Output the [x, y] coordinate of the center of the cell containing the given text.  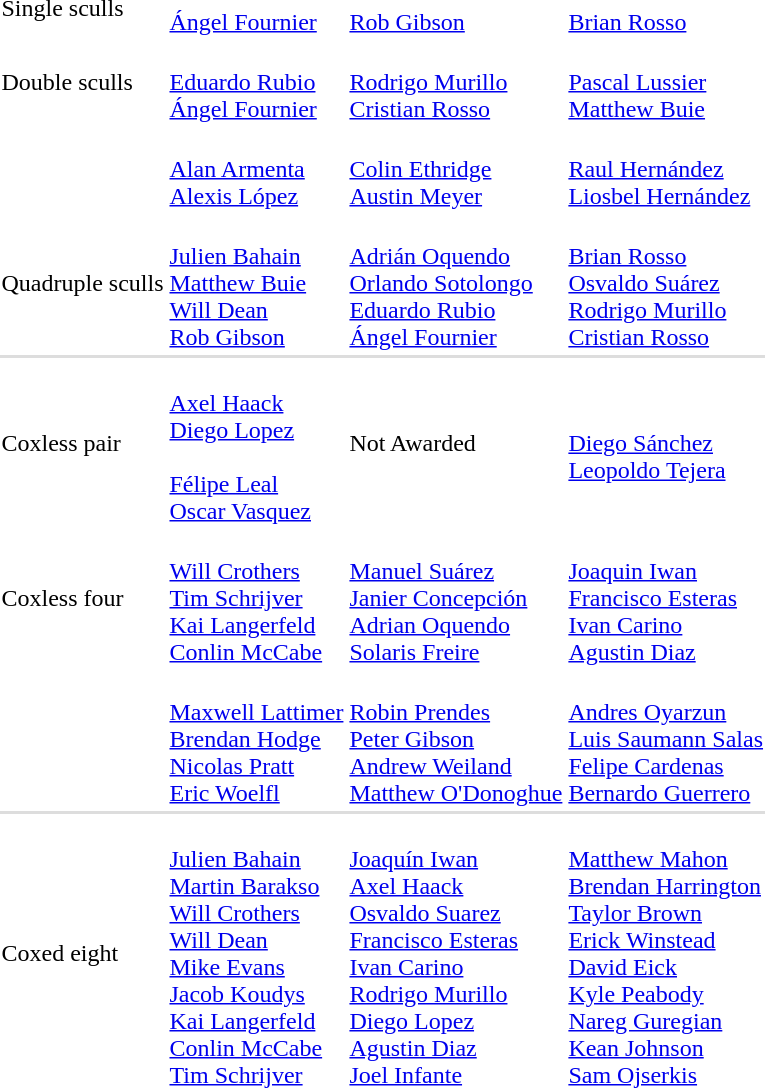
Brian RossoOsvaldo SuárezRodrigo MurilloCristian Rosso [666, 283]
Pascal LussierMatthew Buie [666, 82]
Julien BahainMatthew BuieWill DeanRob Gibson [256, 283]
Raul HernándezLiosbel Hernández [666, 169]
Coxless four [82, 598]
Diego SánchezLeopoldo Tejera [666, 444]
Manuel SuárezJanier ConcepciónAdrian OquendoSolaris Freire [456, 598]
Robin PrendesPeter GibsonAndrew WeilandMatthew O'Donoghue [456, 739]
Andres OyarzunLuis Saumann SalasFelipe CardenasBernardo Guerrero [666, 739]
Will CrothersTim SchrijverKai LangerfeldConlin McCabe [256, 598]
Maxwell LattimerBrendan HodgeNicolas PrattEric Woelfl [256, 739]
Joaquin IwanFrancisco EsterasIvan CarinoAgustin Diaz [666, 598]
Adrián OquendoOrlando SotolongoEduardo RubioÁngel Fournier [456, 283]
Quadruple sculls [82, 283]
Not Awarded [456, 444]
Axel HaackDiego LopezFélipe LealOscar Vasquez [256, 444]
Colin EthridgeAustin Meyer [456, 169]
Coxless pair [82, 444]
Double sculls [82, 82]
Alan ArmentaAlexis López [256, 169]
Eduardo RubioÁngel Fournier [256, 82]
Rodrigo MurilloCristian Rosso [456, 82]
